Pinpoint the cell where the given text exists, returning its (x, y) midpoint coordinate. 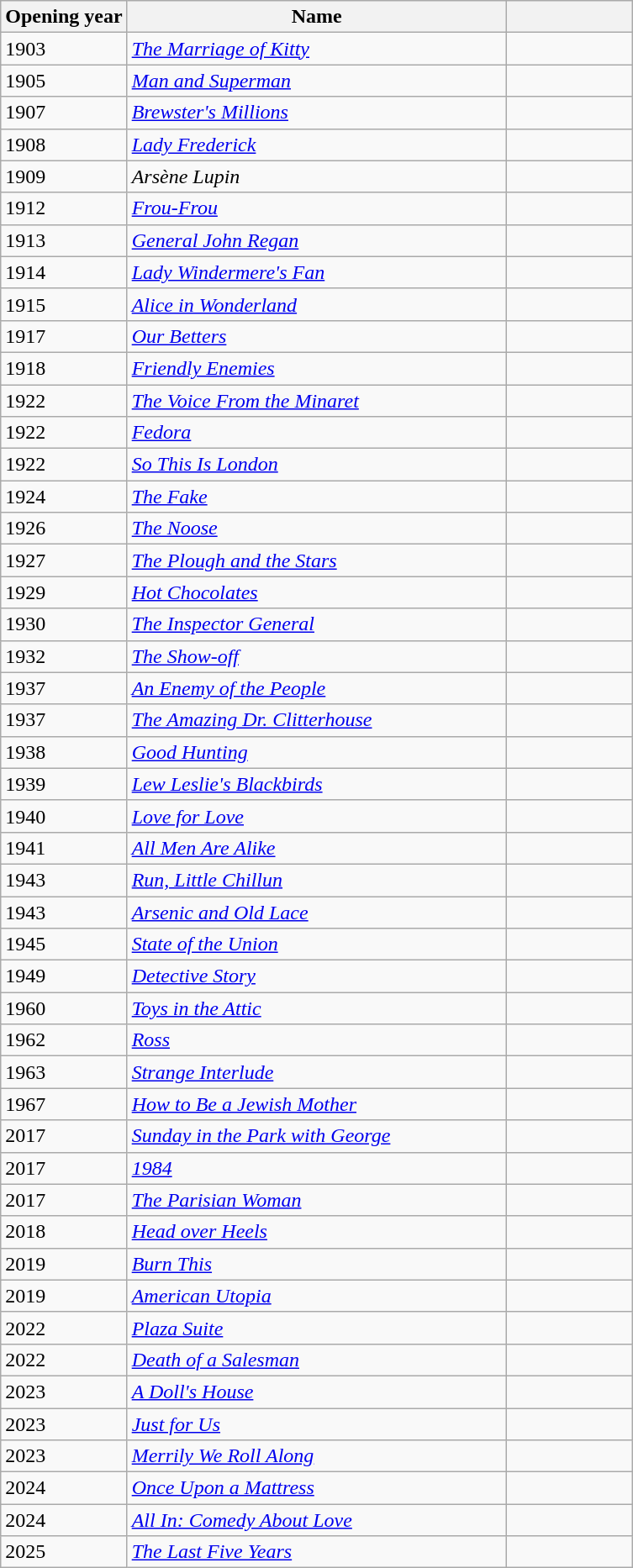
A Doll's House (316, 1392)
1963 (64, 1072)
Plaza Suite (316, 1328)
All Men Are Alike (316, 848)
1940 (64, 816)
1949 (64, 976)
Friendly Enemies (316, 368)
Run, Little Chillun (316, 880)
Arsène Lupin (316, 176)
1903 (64, 49)
Good Hunting (316, 752)
2025 (64, 1552)
The Marriage of Kitty (316, 49)
1909 (64, 176)
1924 (64, 497)
Ross (316, 1040)
1929 (64, 592)
Strange Interlude (316, 1072)
Lew Leslie's Blackbirds (316, 784)
Merrily We Roll Along (316, 1456)
Our Betters (316, 336)
Brewster's Millions (316, 113)
Arsenic and Old Lace (316, 912)
1918 (64, 368)
1926 (64, 529)
All In: Comedy About Love (316, 1520)
Death of a Salesman (316, 1360)
2018 (64, 1232)
Lady Frederick (316, 145)
Frou-Frou (316, 208)
Alice in Wonderland (316, 304)
1913 (64, 240)
1941 (64, 848)
Once Upon a Mattress (316, 1488)
1927 (64, 560)
1917 (64, 336)
1960 (64, 1008)
Detective Story (316, 976)
The Amazing Dr. Clitterhouse (316, 720)
Just for Us (316, 1424)
So This Is London (316, 465)
Head over Heels (316, 1232)
Burn This (316, 1264)
State of the Union (316, 944)
1914 (64, 272)
The Last Five Years (316, 1552)
1905 (64, 81)
1915 (64, 304)
The Show-off (316, 656)
How to Be a Jewish Mother (316, 1104)
American Utopia (316, 1296)
Toys in the Attic (316, 1008)
Sunday in the Park with George (316, 1136)
The Voice From the Minaret (316, 401)
1907 (64, 113)
The Inspector General (316, 624)
Man and Superman (316, 81)
Love for Love (316, 816)
1908 (64, 145)
General John Regan (316, 240)
1930 (64, 624)
An Enemy of the People (316, 688)
Lady Windermere's Fan (316, 272)
The Plough and the Stars (316, 560)
1932 (64, 656)
Fedora (316, 433)
1984 (316, 1168)
Name (316, 17)
1938 (64, 752)
The Noose (316, 529)
Opening year (64, 17)
1962 (64, 1040)
The Parisian Woman (316, 1200)
The Fake (316, 497)
1912 (64, 208)
1945 (64, 944)
Hot Chocolates (316, 592)
1967 (64, 1104)
1939 (64, 784)
